Locate the cell with the specified text and output its [x, y] center coordinate. 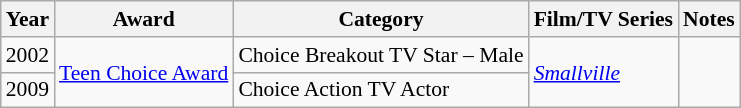
Film/TV Series [604, 19]
Year [28, 19]
Choice Action TV Actor [380, 90]
2002 [28, 55]
Smallville [604, 72]
Teen Choice Award [144, 72]
Award [144, 19]
2009 [28, 90]
Category [380, 19]
Notes [709, 19]
Choice Breakout TV Star – Male [380, 55]
